Detect which cell encompasses the target text, then output its (x, y) center coordinate. 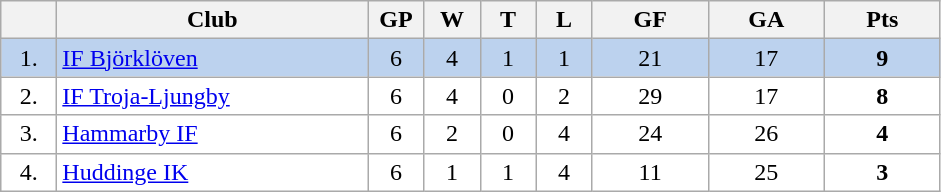
26 (766, 134)
IF Björklöven (212, 58)
IF Troja-Ljungby (212, 96)
24 (650, 134)
GF (650, 20)
GA (766, 20)
Pts (882, 20)
25 (766, 172)
4. (29, 172)
Hammarby IF (212, 134)
GP (396, 20)
21 (650, 58)
9 (882, 58)
1. (29, 58)
T (508, 20)
11 (650, 172)
8 (882, 96)
3. (29, 134)
Huddinge IK (212, 172)
Club (212, 20)
29 (650, 96)
2. (29, 96)
L (564, 20)
3 (882, 172)
W (452, 20)
